Capture the cell that displays the provided text and extract its [x, y] central coordinate. 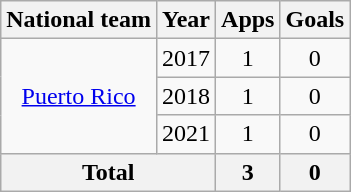
Year [186, 20]
2021 [186, 134]
2018 [186, 96]
2017 [186, 58]
3 [248, 172]
Total [108, 172]
Apps [248, 20]
Goals [315, 20]
National team [79, 20]
Puerto Rico [79, 96]
